Extract the [x, y] coordinate from the center of the cell holding the provided text.  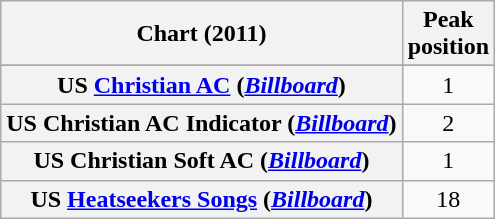
18 [448, 199]
Peak position [448, 34]
2 [448, 123]
US Christian Soft AC (Billboard) [202, 161]
US Christian AC Indicator (Billboard) [202, 123]
US Heatseekers Songs (Billboard) [202, 199]
Chart (2011) [202, 34]
US Christian AC (Billboard) [202, 85]
